Identify which cell holds the provided text, then report its (X, Y) central coordinate. 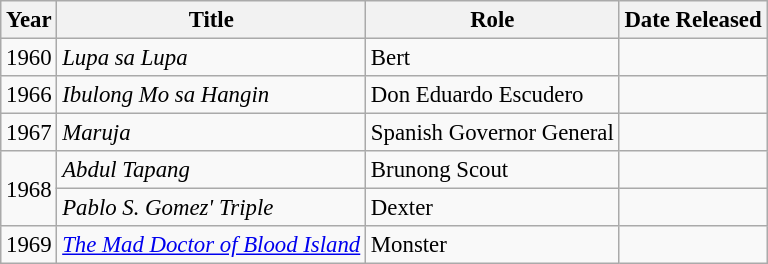
Don Eduardo Escudero (493, 95)
Lupa sa Lupa (212, 58)
Abdul Tapang (212, 170)
Date Released (693, 20)
Dexter (493, 208)
Monster (493, 245)
1967 (29, 133)
1960 (29, 58)
Title (212, 20)
Year (29, 20)
Bert (493, 58)
The Mad Doctor of Blood Island (212, 245)
Spanish Governor General (493, 133)
1968 (29, 188)
1966 (29, 95)
Maruja (212, 133)
Role (493, 20)
Ibulong Mo sa Hangin (212, 95)
Brunong Scout (493, 170)
1969 (29, 245)
Pablo S. Gomez' Triple (212, 208)
